Find where the given text appears and provide that cell's center as [x, y] coordinate. 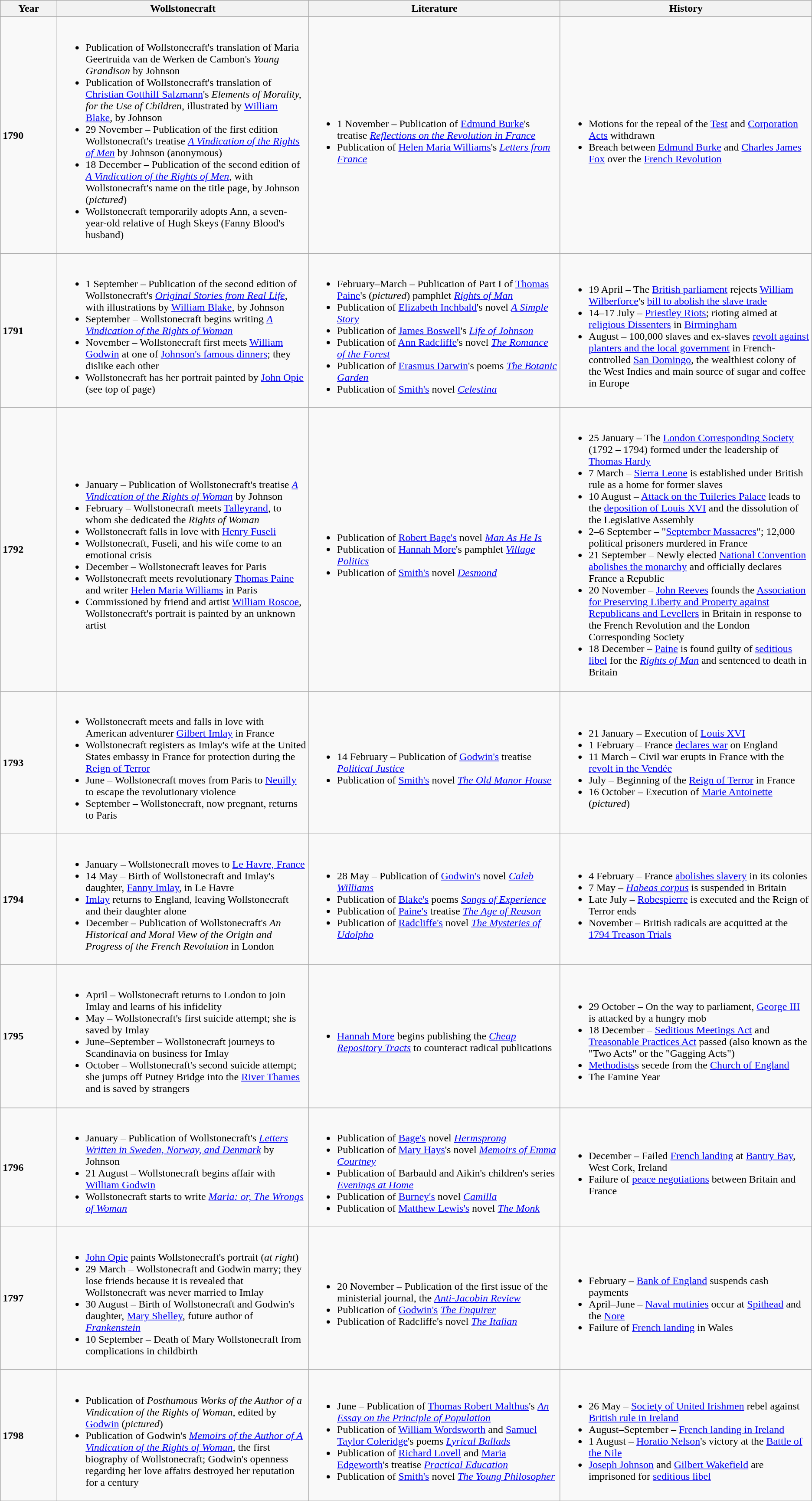
14 February – Publication of Godwin's treatise Political JusticePublication of Smith's novel The Old Manor House [435, 763]
Literature [435, 9]
1795 [29, 1036]
History [686, 9]
1792 [29, 549]
1793 [29, 763]
1 November – Publication of Edmund Burke's treatise Reflections on the Revolution in FrancePublication of Helen Maria Williams's Letters from France [435, 135]
1796 [29, 1167]
February – Bank of England suspends cash paymentsApril–June – Naval mutinies occur at Spithead and the NoreFailure of French landing in Wales [686, 1298]
Year [29, 9]
Motions for the repeal of the Test and Corporation Acts withdrawnBreach between Edmund Burke and Charles James Fox over the French Revolution [686, 135]
1797 [29, 1298]
1790 [29, 135]
Wollstonecraft [183, 9]
1794 [29, 899]
1798 [29, 1435]
1791 [29, 331]
Hannah More begins publishing the Cheap Repository Tracts to counteract radical publications [435, 1036]
December – Failed French landing at Bantry Bay, West Cork, IrelandFailure of peace negotiations between Britain and France [686, 1167]
Publication of Robert Bage's novel Man As He IsPublication of Hannah More's pamphlet Village PoliticsPublication of Smith's novel Desmond [435, 549]
